Pinpoint the cell where the given text exists, returning its [x, y] midpoint coordinate. 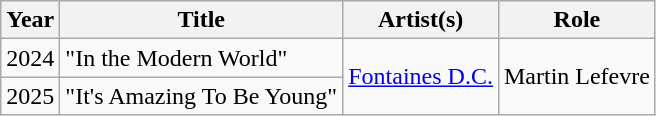
Martin Lefevre [576, 77]
Role [576, 20]
2025 [30, 96]
Year [30, 20]
"It's Amazing To Be Young" [202, 96]
Fontaines D.C. [421, 77]
Artist(s) [421, 20]
"In the Modern World" [202, 58]
2024 [30, 58]
Title [202, 20]
